Identify which cell holds the provided text, then report its (x, y) central coordinate. 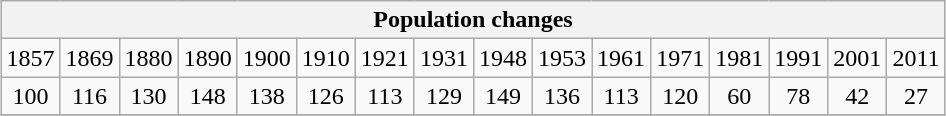
100 (30, 96)
1981 (740, 58)
129 (444, 96)
1961 (622, 58)
126 (326, 96)
1921 (384, 58)
116 (90, 96)
27 (916, 96)
42 (858, 96)
1890 (208, 58)
1931 (444, 58)
1991 (798, 58)
1910 (326, 58)
130 (148, 96)
149 (502, 96)
1953 (562, 58)
2011 (916, 58)
120 (680, 96)
1971 (680, 58)
1900 (266, 58)
1869 (90, 58)
1857 (30, 58)
136 (562, 96)
1880 (148, 58)
1948 (502, 58)
Population changes (473, 20)
138 (266, 96)
2001 (858, 58)
148 (208, 96)
60 (740, 96)
78 (798, 96)
